Return (x, y) of the center of cell containing provided text 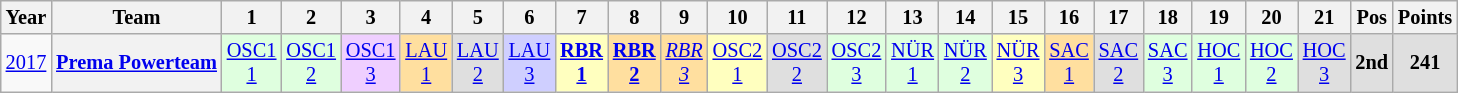
Pos (1372, 17)
OSC22 (797, 63)
7 (582, 17)
HOC1 (1218, 63)
6 (530, 17)
SAC3 (1168, 63)
2 (311, 17)
LAU1 (426, 63)
10 (738, 17)
HOC2 (1272, 63)
11 (797, 17)
NÜR1 (912, 63)
NÜR3 (1018, 63)
Prema Powerteam (136, 63)
8 (634, 17)
RBR2 (634, 63)
14 (966, 17)
241 (1425, 63)
LAU3 (530, 63)
SAC2 (1118, 63)
5 (478, 17)
NÜR2 (966, 63)
LAU2 (478, 63)
2nd (1372, 63)
4 (426, 17)
15 (1018, 17)
3 (371, 17)
OSC23 (857, 63)
OSC21 (738, 63)
SAC1 (1068, 63)
21 (1324, 17)
17 (1118, 17)
16 (1068, 17)
12 (857, 17)
Team (136, 17)
RBR3 (684, 63)
19 (1218, 17)
20 (1272, 17)
Points (1425, 17)
OSC11 (252, 63)
13 (912, 17)
Year (26, 17)
HOC3 (1324, 63)
9 (684, 17)
2017 (26, 63)
OSC12 (311, 63)
OSC13 (371, 63)
RBR1 (582, 63)
18 (1168, 17)
1 (252, 17)
